Scan for the cell matching the given text and deliver its (x, y) coordinate at center. 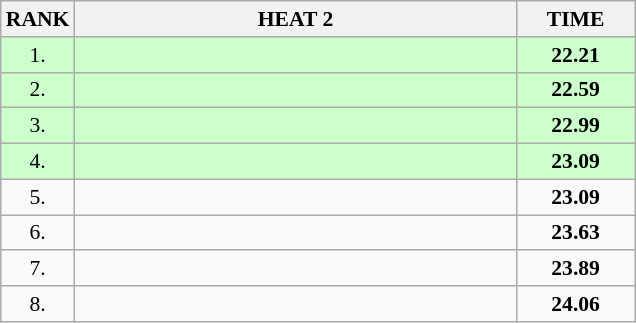
22.59 (576, 90)
23.89 (576, 269)
22.99 (576, 126)
3. (38, 126)
8. (38, 304)
TIME (576, 19)
6. (38, 233)
2. (38, 90)
RANK (38, 19)
7. (38, 269)
23.63 (576, 233)
24.06 (576, 304)
4. (38, 162)
HEAT 2 (295, 19)
1. (38, 55)
5. (38, 197)
22.21 (576, 55)
